Pinpoint the cell where the given text exists, returning its (X, Y) midpoint coordinate. 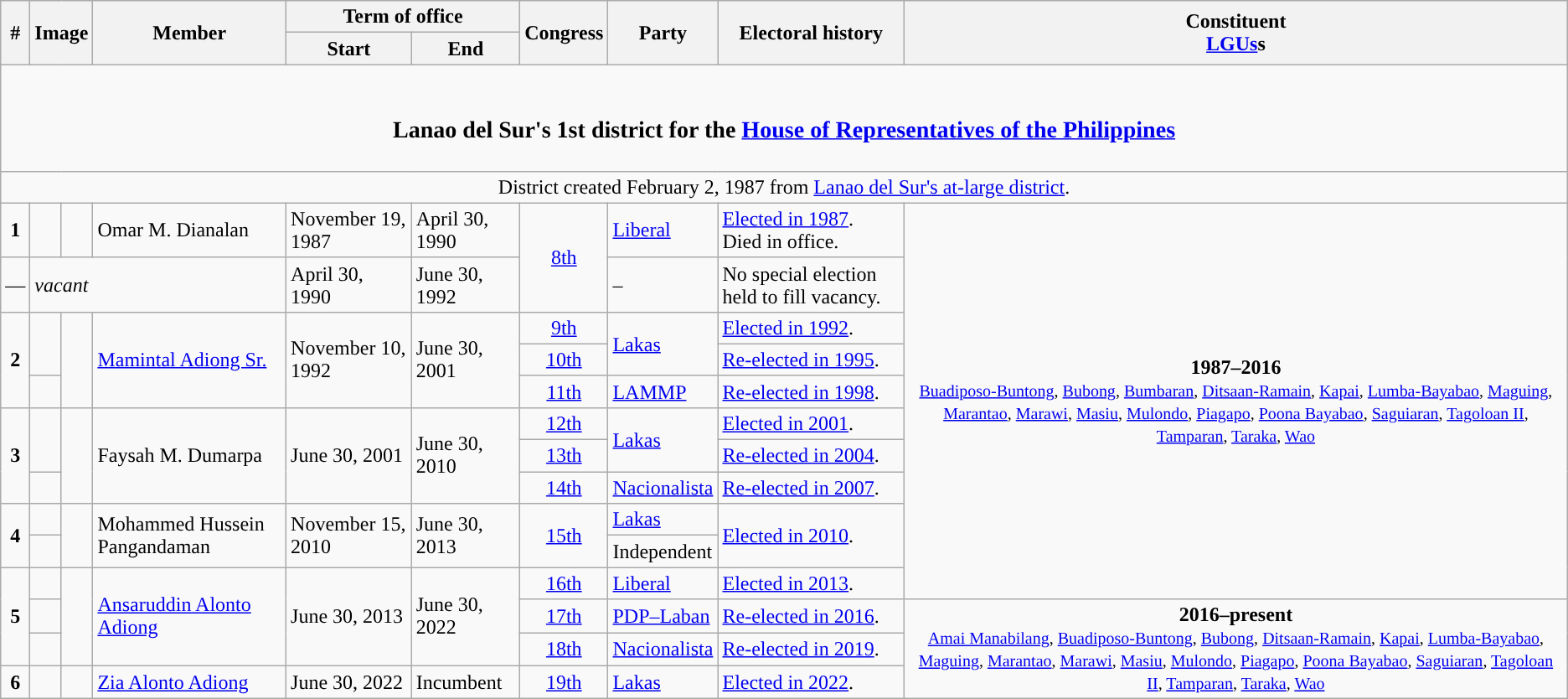
Member (189, 33)
Re-elected in 1998. (811, 391)
Zia Alonto Adiong (189, 682)
Re-elected in 2004. (811, 456)
June 30, 2010 (466, 455)
19th (565, 682)
Start (349, 49)
Omar M. Dianalan (189, 230)
vacant (158, 285)
2 (15, 360)
16th (565, 583)
November 19, 1987 (349, 230)
Elected in 1987.Died in office. (811, 230)
ConstituentLGUss (1236, 33)
Elected in 2013. (811, 583)
— (15, 285)
Elected in 2022. (811, 682)
End (466, 49)
June 30, 1992 (466, 285)
10th (565, 360)
Re-elected in 2019. (811, 650)
District created February 2, 1987 from Lanao del Sur's at-large district. (784, 187)
11th (565, 391)
6 (15, 682)
November 15, 2010 (349, 536)
Re-elected in 2016. (811, 616)
12th (565, 423)
– (663, 285)
Mamintal Adiong Sr. (189, 360)
17th (565, 616)
PDP–Laban (663, 616)
Elected in 2010. (811, 536)
4 (15, 536)
# (15, 33)
Re-elected in 2007. (811, 488)
13th (565, 456)
18th (565, 650)
Faysah M. Dumarpa (189, 455)
14th (565, 488)
15th (565, 536)
Re-elected in 1995. (811, 360)
Term of office (404, 17)
Incumbent (466, 682)
Mohammed Hussein Pangandaman (189, 536)
Image (62, 33)
3 (15, 455)
1 (15, 230)
Electoral history (811, 33)
Lanao del Sur's 1st district for the House of Representatives of the Philippines (784, 117)
Independent (663, 551)
Congress (565, 33)
9th (565, 328)
November 10, 1992 (349, 360)
Ansaruddin Alonto Adiong (189, 617)
No special election held to fill vacancy. (811, 285)
Elected in 2001. (811, 423)
Party (663, 33)
LAMMP (663, 391)
5 (15, 617)
Elected in 1992. (811, 328)
8th (565, 257)
